Provide the (X, Y) coordinate of the cell's center where the given text is located.  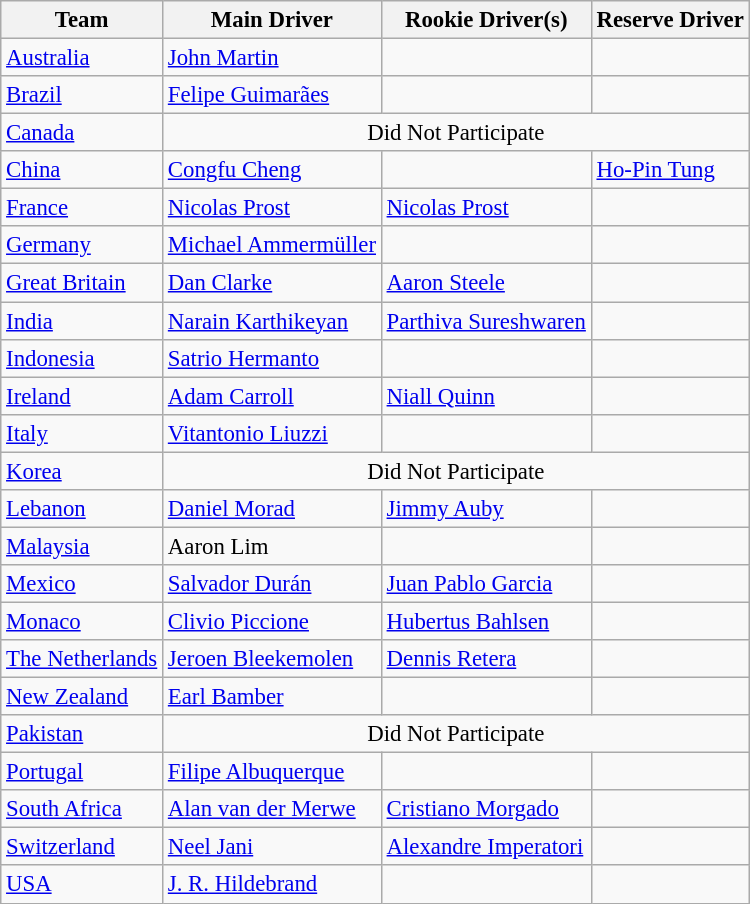
Salvador Durán (272, 584)
Felipe Guimarães (272, 95)
Indonesia (82, 358)
China (82, 170)
Neel Jani (272, 847)
Italy (82, 433)
Ireland (82, 396)
The Netherlands (82, 659)
Team (82, 20)
Rookie Driver(s) (486, 20)
Canada (82, 133)
Vitantonio Liuzzi (272, 433)
Juan Pablo Garcia (486, 584)
Pakistan (82, 734)
Ho-Pin Tung (670, 170)
Clivio Piccione (272, 621)
Daniel Morad (272, 509)
John Martin (272, 58)
Narain Karthikeyan (272, 321)
Hubertus Bahlsen (486, 621)
Dan Clarke (272, 283)
J. R. Hildebrand (272, 885)
Main Driver (272, 20)
Malaysia (82, 546)
Monaco (82, 621)
India (82, 321)
Alan van der Merwe (272, 809)
Switzerland (82, 847)
Filipe Albuquerque (272, 772)
Reserve Driver (670, 20)
Great Britain (82, 283)
Earl Bamber (272, 697)
Jimmy Auby (486, 509)
Jeroen Bleekemolen (272, 659)
Australia (82, 58)
Portugal (82, 772)
Adam Carroll (272, 396)
Korea (82, 471)
Lebanon (82, 509)
France (82, 208)
Cristiano Morgado (486, 809)
Niall Quinn (486, 396)
Parthiva Sureshwaren (486, 321)
South Africa (82, 809)
Aaron Steele (486, 283)
Germany (82, 245)
Satrio Hermanto (272, 358)
Mexico (82, 584)
Aaron Lim (272, 546)
Alexandre Imperatori (486, 847)
New Zealand (82, 697)
USA (82, 885)
Dennis Retera (486, 659)
Brazil (82, 95)
Congfu Cheng (272, 170)
Michael Ammermüller (272, 245)
